Return the [x, y] coordinate for the center point of the cell that contains the specified text.  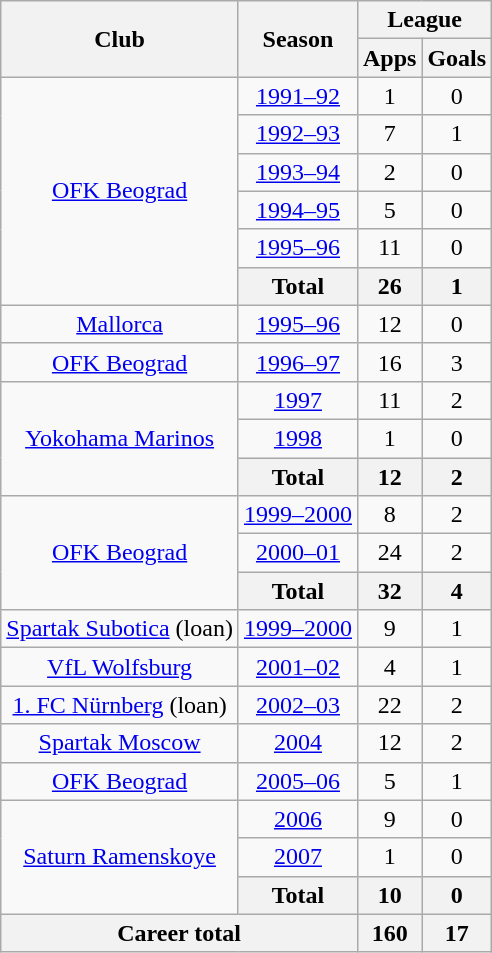
Apps [389, 58]
Career total [180, 933]
1992–93 [298, 134]
1991–92 [298, 96]
8 [389, 515]
3 [457, 362]
17 [457, 933]
7 [389, 134]
VfL Wolfsburg [120, 667]
1994–95 [298, 210]
32 [389, 591]
10 [389, 895]
1997 [298, 400]
2006 [298, 819]
Mallorca [120, 324]
Goals [457, 58]
24 [389, 553]
Season [298, 39]
22 [389, 705]
Spartak Subotica (loan) [120, 629]
1996–97 [298, 362]
160 [389, 933]
1. FC Nürnberg (loan) [120, 705]
Saturn Ramenskoye [120, 857]
League [424, 20]
2002–03 [298, 705]
2005–06 [298, 781]
2004 [298, 743]
2001–02 [298, 667]
1998 [298, 438]
16 [389, 362]
2007 [298, 857]
26 [389, 286]
2000–01 [298, 553]
Club [120, 39]
Yokohama Marinos [120, 438]
Spartak Moscow [120, 743]
1993–94 [298, 172]
